For the text-containing cell, return its midpoint in [X, Y] coordinate format. 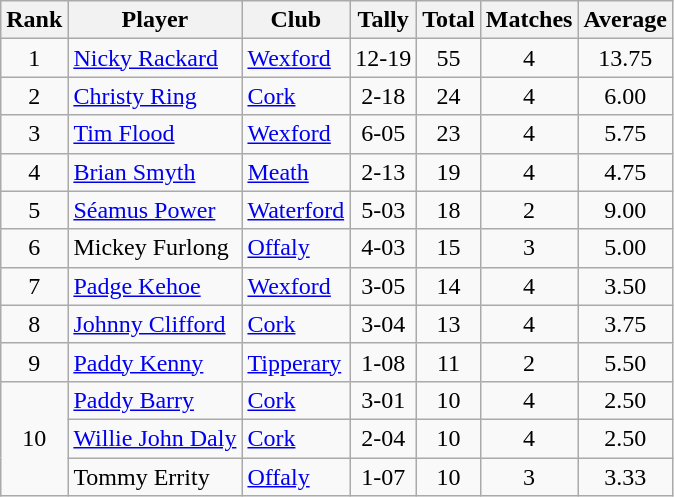
Average [626, 20]
13 [449, 324]
6-05 [384, 134]
Séamus Power [155, 210]
Total [449, 20]
13.75 [626, 58]
24 [449, 96]
Paddy Barry [155, 400]
Brian Smyth [155, 172]
Christy Ring [155, 96]
9.00 [626, 210]
3.33 [626, 477]
5.75 [626, 134]
23 [449, 134]
2-18 [384, 96]
11 [449, 362]
3.75 [626, 324]
2-13 [384, 172]
55 [449, 58]
Tim Flood [155, 134]
5.50 [626, 362]
Johnny Clifford [155, 324]
Club [296, 20]
3-05 [384, 286]
Mickey Furlong [155, 248]
Willie John Daly [155, 438]
Player [155, 20]
Tipperary [296, 362]
18 [449, 210]
2-04 [384, 438]
1-07 [384, 477]
8 [34, 324]
Nicky Rackard [155, 58]
3.50 [626, 286]
Tommy Errity [155, 477]
7 [34, 286]
1-08 [384, 362]
Rank [34, 20]
Waterford [296, 210]
Matches [529, 20]
5 [34, 210]
4.75 [626, 172]
9 [34, 362]
Padge Kehoe [155, 286]
3-01 [384, 400]
Tally [384, 20]
19 [449, 172]
4-03 [384, 248]
6.00 [626, 96]
Paddy Kenny [155, 362]
5-03 [384, 210]
3-04 [384, 324]
14 [449, 286]
1 [34, 58]
12-19 [384, 58]
6 [34, 248]
15 [449, 248]
5.00 [626, 248]
Meath [296, 172]
